Detect which cell encompasses the target text, then output its [x, y] center coordinate. 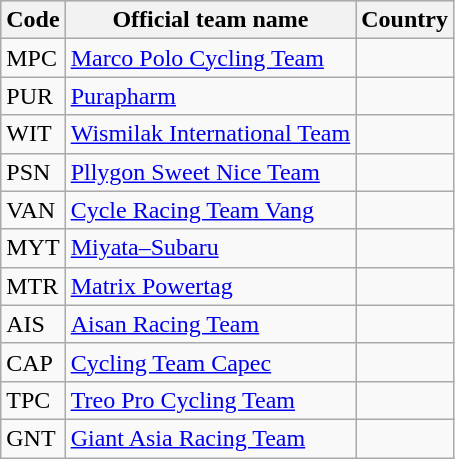
Official team name [210, 20]
Code [33, 20]
VAN [33, 210]
PUR [33, 96]
CAP [33, 362]
Miyata–Subaru [210, 248]
GNT [33, 438]
MPC [33, 58]
Aisan Racing Team [210, 324]
MYT [33, 248]
Marco Polo Cycling Team [210, 58]
TPC [33, 400]
Purapharm [210, 96]
PSN [33, 172]
Pllygon Sweet Nice Team [210, 172]
AIS [33, 324]
Giant Asia Racing Team [210, 438]
Treo Pro Cycling Team [210, 400]
Wismilak International Team [210, 134]
Cycle Racing Team Vang [210, 210]
MTR [33, 286]
WIT [33, 134]
Country [405, 20]
Cycling Team Capec [210, 362]
Matrix Powertag [210, 286]
